Return (X, Y) of the center of cell containing provided text 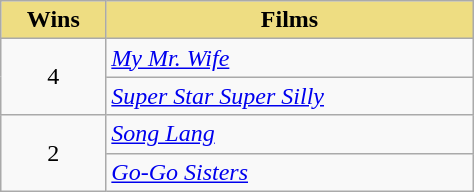
Super Star Super Silly (290, 96)
4 (54, 77)
Song Lang (290, 134)
My Mr. Wife (290, 58)
Films (290, 20)
2 (54, 153)
Go-Go Sisters (290, 172)
Wins (54, 20)
